Pinpoint the cell where the given text exists, returning its (x, y) midpoint coordinate. 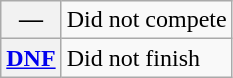
Did not finish (146, 58)
Did not compete (146, 20)
— (31, 20)
DNF (31, 58)
